Capture the cell that displays the provided text and extract its (x, y) central coordinate. 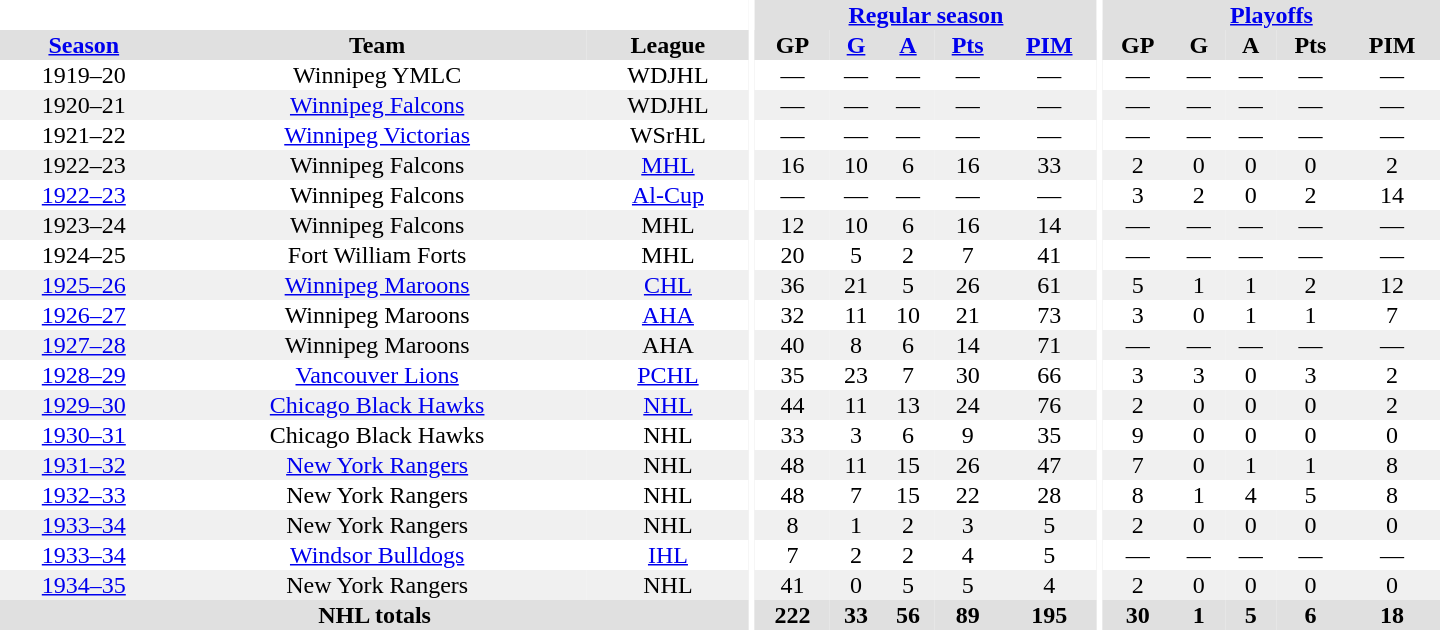
40 (792, 345)
61 (1049, 285)
32 (792, 315)
PCHL (668, 375)
1920–21 (84, 105)
73 (1049, 315)
CHL (668, 285)
36 (792, 285)
222 (792, 615)
1928–29 (84, 375)
89 (968, 615)
Regular season (926, 15)
1925–26 (84, 285)
44 (792, 405)
Team (378, 45)
1923–24 (84, 225)
1931–32 (84, 465)
71 (1049, 345)
1924–25 (84, 255)
195 (1049, 615)
Season (84, 45)
22 (968, 495)
1934–35 (84, 585)
NHL totals (374, 615)
1929–30 (84, 405)
1932–33 (84, 495)
56 (908, 615)
1926–27 (84, 315)
WSrHL (668, 135)
League (668, 45)
Winnipeg YMLC (378, 75)
Winnipeg Victorias (378, 135)
1927–28 (84, 345)
13 (908, 405)
66 (1049, 375)
Playoffs (1272, 15)
28 (1049, 495)
1921–22 (84, 135)
1930–31 (84, 435)
47 (1049, 465)
Fort William Forts (378, 255)
Al-Cup (668, 195)
Vancouver Lions (378, 375)
24 (968, 405)
23 (856, 375)
IHL (668, 555)
76 (1049, 405)
1919–20 (84, 75)
20 (792, 255)
Windsor Bulldogs (378, 555)
18 (1392, 615)
